From the cell containing the given text, extract its center point as (X, Y) coordinate. 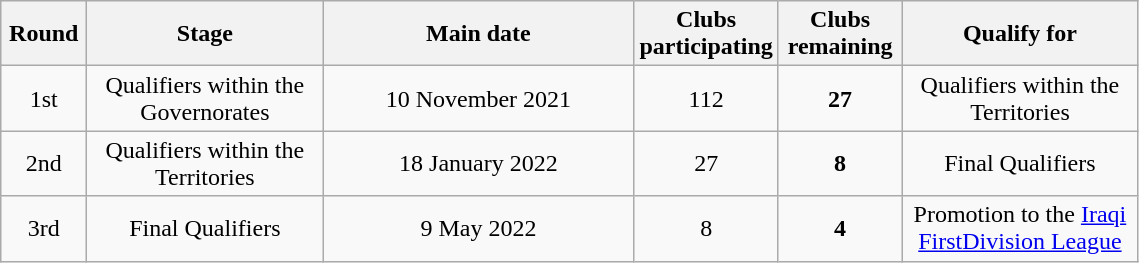
Stage (205, 34)
Qualify for (1020, 34)
9 May 2022 (478, 228)
Promotion to the Iraqi FirstDivision League (1020, 228)
10 November 2021 (478, 98)
Clubs remaining (840, 34)
1st (44, 98)
18 January 2022 (478, 164)
4 (840, 228)
2nd (44, 164)
Main date (478, 34)
Round (44, 34)
Clubs participating (706, 34)
3rd (44, 228)
112 (706, 98)
Qualifiers within the Governorates (205, 98)
